Determine the (X, Y) coordinate at the center of the cell enclosing the given text.  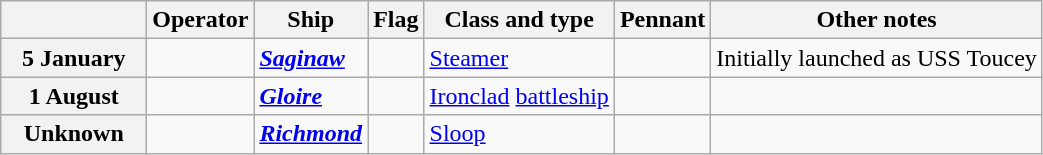
Operator (200, 20)
1 August (74, 96)
5 January (74, 58)
Steamer (519, 58)
Gloire (311, 96)
Unknown (74, 134)
Flag (396, 20)
Sloop (519, 134)
Initially launched as USS Toucey (877, 58)
Ironclad battleship (519, 96)
Class and type (519, 20)
Richmond (311, 134)
Other notes (877, 20)
Pennant (662, 20)
Ship (311, 20)
Saginaw (311, 58)
